Pinpoint the cell where the given text exists, returning its (X, Y) midpoint coordinate. 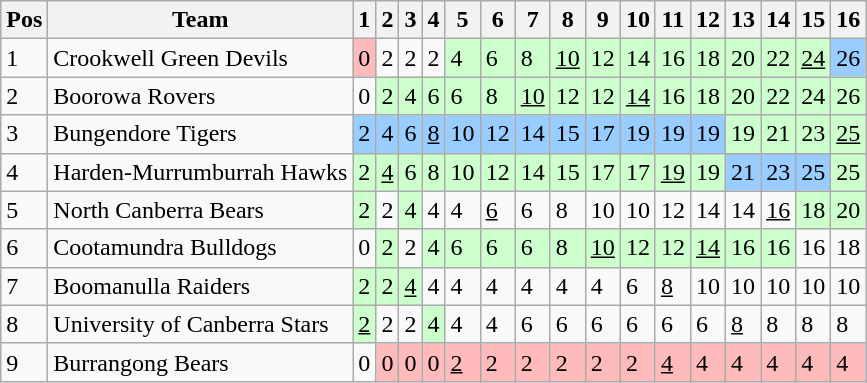
Pos (24, 20)
Team (200, 20)
Boorowa Rovers (200, 96)
Cootamundra Bulldogs (200, 248)
Harden-Murrumburrah Hawks (200, 172)
Crookwell Green Devils (200, 58)
Burrangong Bears (200, 362)
North Canberra Bears (200, 210)
Bungendore Tigers (200, 134)
Boomanulla Raiders (200, 286)
11 (672, 20)
13 (744, 20)
University of Canberra Stars (200, 324)
